Output the (X, Y) coordinate of the center of the cell containing the given text.  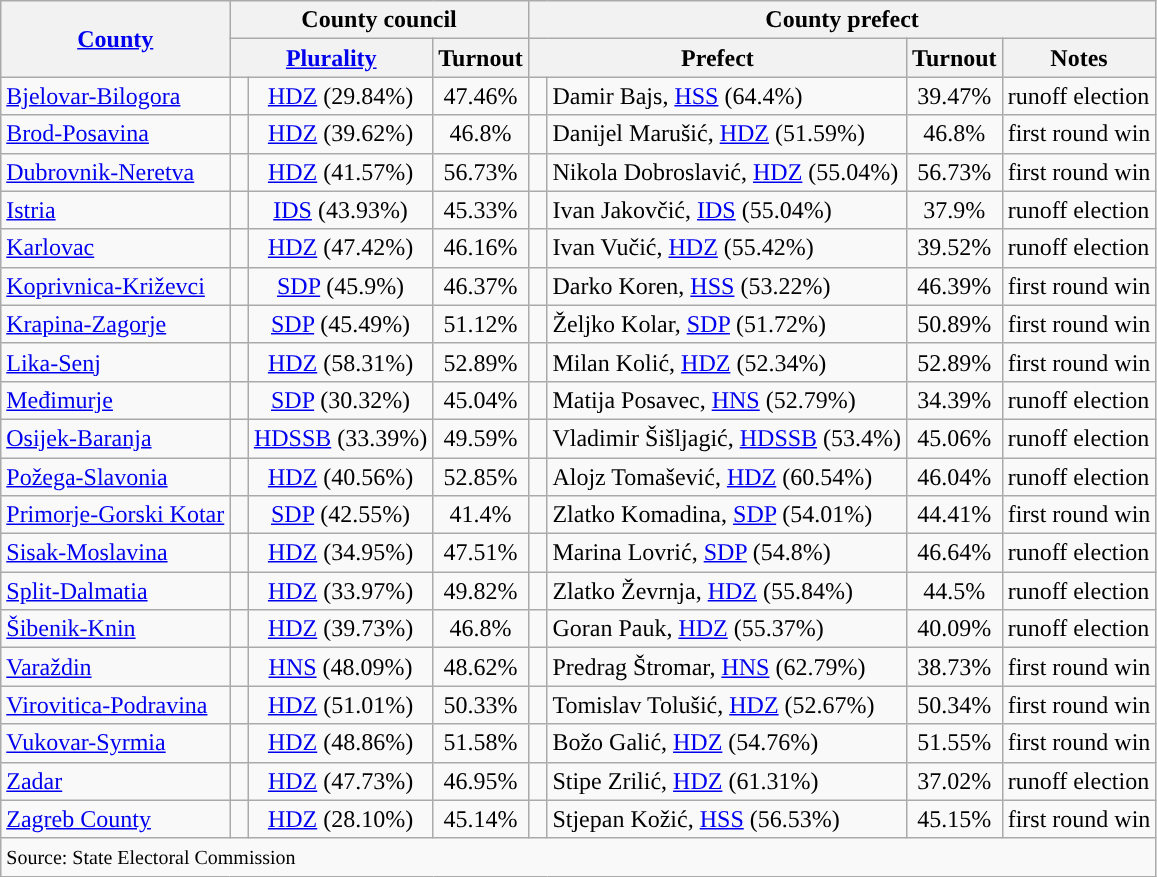
44.5% (955, 591)
Marina Lovrić, SDP (54.8%) (727, 553)
50.33% (481, 705)
46.64% (955, 553)
Stipe Zrilić, HDZ (61.31%) (727, 781)
Požega-Slavonia (116, 477)
Zlatko Ževrnja, HDZ (55.84%) (727, 591)
40.09% (955, 629)
45.04% (481, 400)
SDP (45.49%) (340, 324)
51.12% (481, 324)
Danijel Marušić, HDZ (51.59%) (727, 134)
34.39% (955, 400)
Primorje-Gorski Kotar (116, 515)
Nikola Dobroslavić, HDZ (55.04%) (727, 172)
Istria (116, 210)
48.62% (481, 667)
44.41% (955, 515)
Varaždin (116, 667)
Milan Kolić, HDZ (52.34%) (727, 362)
Source: State Electoral Commission (578, 857)
Zlatko Komadina, SDP (54.01%) (727, 515)
County (116, 39)
SDP (45.9%) (340, 286)
HDSSB (33.39%) (340, 438)
39.47% (955, 96)
Sisak-Moslavina (116, 553)
45.15% (955, 819)
46.16% (481, 248)
49.82% (481, 591)
Darko Koren, HSS (53.22%) (727, 286)
38.73% (955, 667)
41.4% (481, 515)
49.59% (481, 438)
HDZ (29.84%) (340, 96)
County prefect (842, 20)
Virovitica-Podravina (116, 705)
HDZ (34.95%) (340, 553)
37.9% (955, 210)
Alojz Tomašević, HDZ (60.54%) (727, 477)
Zagreb County (116, 819)
SDP (30.32%) (340, 400)
Predrag Štromar, HNS (62.79%) (727, 667)
Stjepan Kožić, HSS (56.53%) (727, 819)
52.85% (481, 477)
Bjelovar-Bilogora (116, 96)
Zadar (116, 781)
Vladimir Šišljagić, HDSSB (53.4%) (727, 438)
Željko Kolar, SDP (51.72%) (727, 324)
Matija Posavec, HNS (52.79%) (727, 400)
HDZ (58.31%) (340, 362)
Međimurje (116, 400)
Koprivnica-Križevci (116, 286)
47.46% (481, 96)
46.37% (481, 286)
46.04% (955, 477)
47.51% (481, 553)
50.89% (955, 324)
HDZ (48.86%) (340, 743)
Tomislav Tolušić, HDZ (52.67%) (727, 705)
HDZ (40.56%) (340, 477)
Dubrovnik-Neretva (116, 172)
IDS (43.93%) (340, 210)
Karlovac (116, 248)
Krapina-Zagorje (116, 324)
51.58% (481, 743)
HDZ (39.73%) (340, 629)
Lika-Senj (116, 362)
Prefect (717, 58)
37.02% (955, 781)
Šibenik-Knin (116, 629)
Notes (1079, 58)
Goran Pauk, HDZ (55.37%) (727, 629)
HDZ (47.73%) (340, 781)
45.33% (481, 210)
SDP (42.55%) (340, 515)
Split-Dalmatia (116, 591)
County council (380, 20)
HNS (48.09%) (340, 667)
HDZ (28.10%) (340, 819)
39.52% (955, 248)
Osijek-Baranja (116, 438)
Brod-Posavina (116, 134)
Plurality (332, 58)
Ivan Jakovčić, IDS (55.04%) (727, 210)
Vukovar-Syrmia (116, 743)
HDZ (41.57%) (340, 172)
46.95% (481, 781)
HDZ (33.97%) (340, 591)
HDZ (47.42%) (340, 248)
HDZ (51.01%) (340, 705)
Ivan Vučić, HDZ (55.42%) (727, 248)
50.34% (955, 705)
46.39% (955, 286)
51.55% (955, 743)
Božo Galić, HDZ (54.76%) (727, 743)
45.14% (481, 819)
45.06% (955, 438)
Damir Bajs, HSS (64.4%) (727, 96)
HDZ (39.62%) (340, 134)
